Pinpoint the cell where the given text exists, returning its (x, y) midpoint coordinate. 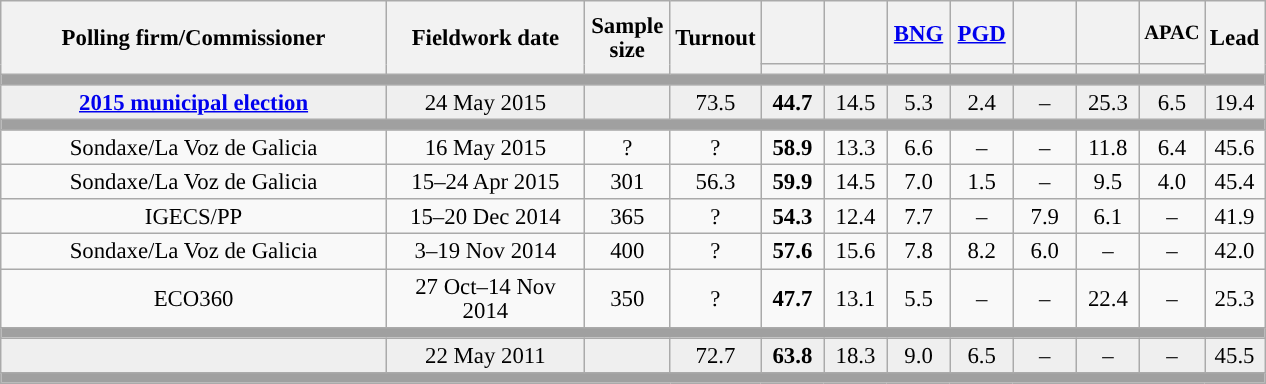
63.8 (792, 356)
16 May 2015 (485, 148)
5.3 (918, 102)
15.6 (856, 252)
6.4 (1172, 148)
Polling firm/Commissioner (194, 38)
BNG (918, 32)
15–20 Dec 2014 (485, 218)
27 Oct–14 Nov 2014 (485, 298)
47.7 (792, 298)
Turnout (716, 38)
Sample size (627, 38)
6.6 (918, 148)
5.5 (918, 298)
13.1 (856, 298)
7.0 (918, 182)
45.4 (1235, 182)
365 (627, 218)
19.4 (1235, 102)
3–19 Nov 2014 (485, 252)
42.0 (1235, 252)
41.9 (1235, 218)
7.7 (918, 218)
9.5 (1108, 182)
2015 municipal election (194, 102)
57.6 (792, 252)
59.9 (792, 182)
7.8 (918, 252)
APAC (1172, 32)
45.5 (1235, 356)
400 (627, 252)
12.4 (856, 218)
Fieldwork date (485, 38)
6.0 (1044, 252)
6.1 (1108, 218)
Lead (1235, 38)
18.3 (856, 356)
8.2 (982, 252)
15–24 Apr 2015 (485, 182)
56.3 (716, 182)
58.9 (792, 148)
72.7 (716, 356)
1.5 (982, 182)
IGECS/PP (194, 218)
9.0 (918, 356)
11.8 (1108, 148)
22 May 2011 (485, 356)
73.5 (716, 102)
45.6 (1235, 148)
22.4 (1108, 298)
24 May 2015 (485, 102)
54.3 (792, 218)
13.3 (856, 148)
2.4 (982, 102)
ECO360 (194, 298)
350 (627, 298)
301 (627, 182)
44.7 (792, 102)
7.9 (1044, 218)
4.0 (1172, 182)
PGD (982, 32)
